Return (x, y) of the center of cell containing provided text 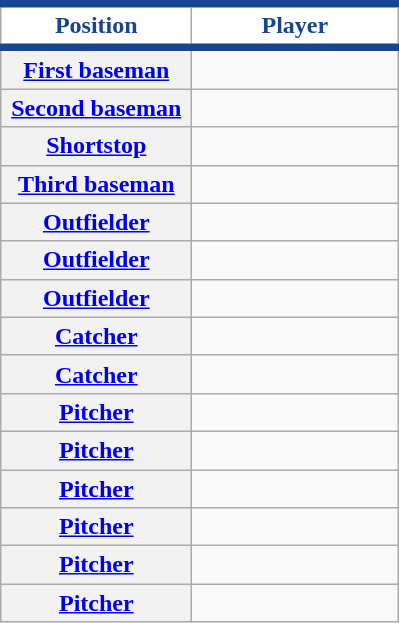
First baseman (96, 68)
Second baseman (96, 108)
Third baseman (96, 184)
Player (295, 26)
Shortstop (96, 146)
Position (96, 26)
